Scan for the cell matching the given text and deliver its [X, Y] coordinate at center. 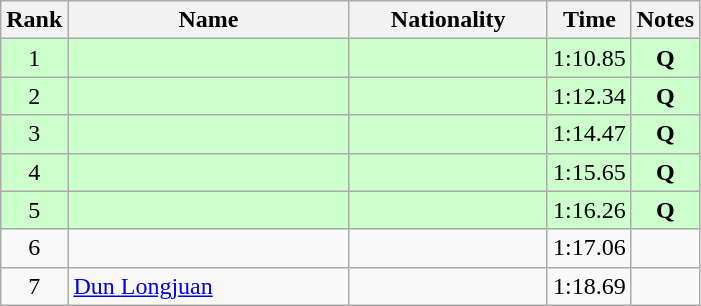
1:12.34 [589, 96]
1 [34, 58]
1:18.69 [589, 286]
1:10.85 [589, 58]
1:14.47 [589, 134]
1:16.26 [589, 210]
1:17.06 [589, 248]
Time [589, 20]
Notes [665, 20]
2 [34, 96]
Nationality [448, 20]
Rank [34, 20]
Dun Longjuan [208, 286]
6 [34, 248]
4 [34, 172]
1:15.65 [589, 172]
Name [208, 20]
5 [34, 210]
3 [34, 134]
7 [34, 286]
